Detect which cell encompasses the target text, then output its [x, y] center coordinate. 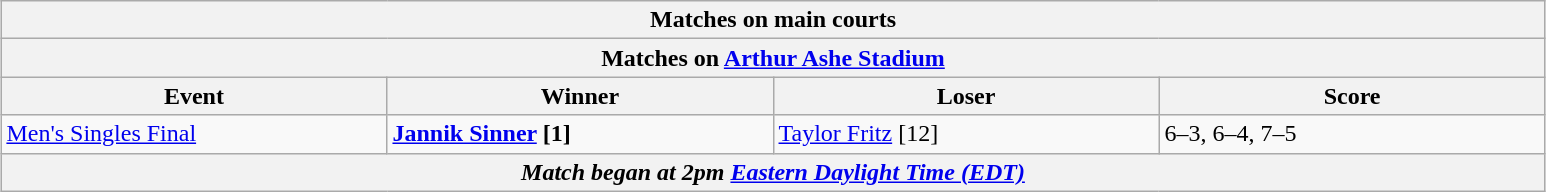
Score [1352, 96]
Taylor Fritz [12] [966, 134]
Event [194, 96]
Men's Singles Final [194, 134]
Winner [580, 96]
Loser [966, 96]
Matches on Arthur Ashe Stadium [773, 58]
6–3, 6–4, 7–5 [1352, 134]
Matches on main courts [773, 20]
Jannik Sinner [1] [580, 134]
Match began at 2pm Eastern Daylight Time (EDT) [773, 172]
